From the cell containing the given text, extract its center point as (X, Y) coordinate. 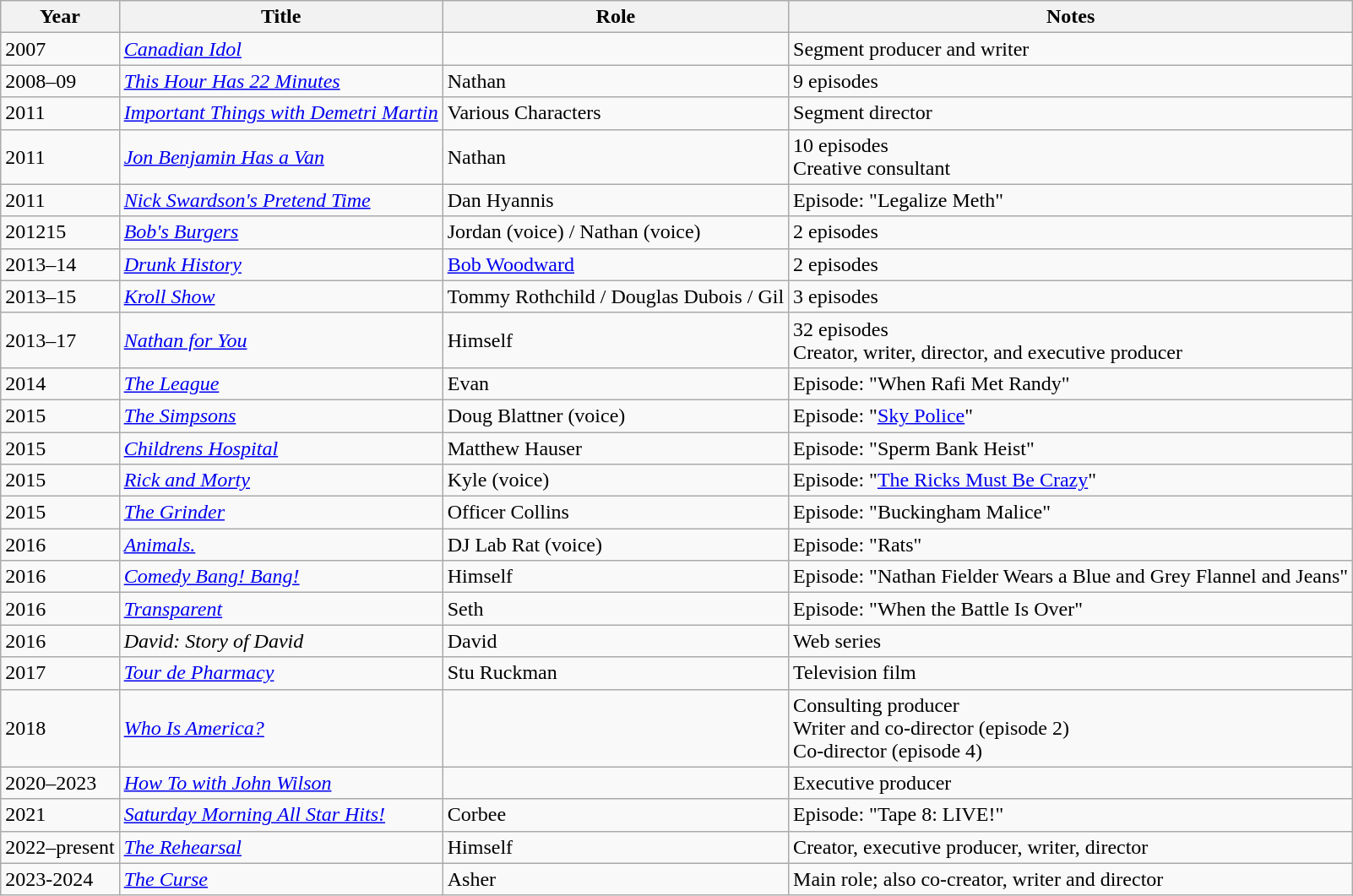
Jordan (voice) / Nathan (voice) (615, 232)
Title (280, 17)
David: Story of David (280, 641)
Saturday Morning All Star Hits! (280, 815)
2014 (60, 383)
Jon Benjamin Has a Van (280, 157)
Bob Woodward (615, 264)
Evan (615, 383)
Executive producer (1071, 783)
Episode: "Rats" (1071, 545)
Role (615, 17)
Episode: "The Ricks Must Be Crazy" (1071, 481)
Animals. (280, 545)
Episode: "Sky Police" (1071, 415)
Creator, executive producer, writer, director (1071, 847)
2007 (60, 49)
Episode: "When Rafi Met Randy" (1071, 383)
2013–14 (60, 264)
Tommy Rothchild / Douglas Dubois / Gil (615, 296)
Dan Hyannis (615, 200)
Episode: "When the Battle Is Over" (1071, 609)
Doug Blattner (voice) (615, 415)
How To with John Wilson (280, 783)
Asher (615, 879)
Canadian Idol (280, 49)
Main role; also co-creator, writer and director (1071, 879)
Tour de Pharmacy (280, 673)
Episode: "Legalize Meth" (1071, 200)
Kroll Show (280, 296)
Consulting producerWriter and co-director (episode 2)Co-director (episode 4) (1071, 728)
The Rehearsal (280, 847)
DJ Lab Rat (voice) (615, 545)
Notes (1071, 17)
Rick and Morty (280, 481)
Segment director (1071, 113)
Year (60, 17)
2017 (60, 673)
Who Is America? (280, 728)
2023-2024 (60, 879)
Comedy Bang! Bang! (280, 577)
Transparent (280, 609)
Web series (1071, 641)
2008–09 (60, 81)
Various Characters (615, 113)
2018 (60, 728)
Nick Swardson's Pretend Time (280, 200)
2013–17 (60, 339)
2022–present (60, 847)
2013–15 (60, 296)
Episode: "Buckingham Malice" (1071, 513)
Episode: "Tape 8: LIVE!" (1071, 815)
This Hour Has 22 Minutes (280, 81)
Segment producer and writer (1071, 49)
Bob's Burgers (280, 232)
201215 (60, 232)
32 episodesCreator, writer, director, and executive producer (1071, 339)
The Grinder (280, 513)
Nathan for You (280, 339)
Episode: "Nathan Fielder Wears a Blue and Grey Flannel and Jeans" (1071, 577)
Seth (615, 609)
10 episodesCreative consultant (1071, 157)
Drunk History (280, 264)
Matthew Hauser (615, 448)
The Curse (280, 879)
2020–2023 (60, 783)
The Simpsons (280, 415)
Corbee (615, 815)
Kyle (voice) (615, 481)
Important Things with Demetri Martin (280, 113)
Stu Ruckman (615, 673)
Television film (1071, 673)
9 episodes (1071, 81)
The League (280, 383)
Officer Collins (615, 513)
Childrens Hospital (280, 448)
3 episodes (1071, 296)
David (615, 641)
2021 (60, 815)
Episode: "Sperm Bank Heist" (1071, 448)
